Scan for the cell matching the given text and deliver its [x, y] coordinate at center. 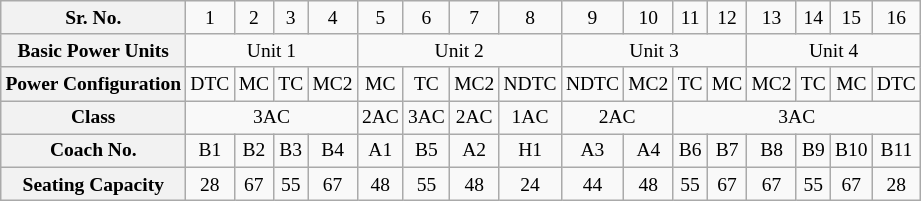
5 [380, 18]
7 [474, 18]
24 [530, 184]
Coach No. [94, 150]
B3 [291, 150]
3 [291, 18]
Seating Capacity [94, 184]
B7 [727, 150]
B8 [772, 150]
Basic Power Units [94, 50]
A2 [474, 150]
15 [851, 18]
B4 [332, 150]
A3 [592, 150]
B9 [813, 150]
Unit 1 [272, 50]
4 [332, 18]
A1 [380, 150]
12 [727, 18]
44 [592, 184]
B5 [426, 150]
9 [592, 18]
B1 [210, 150]
16 [896, 18]
Class [94, 118]
8 [530, 18]
B2 [254, 150]
B10 [851, 150]
11 [690, 18]
Unit 2 [459, 50]
6 [426, 18]
2 [254, 18]
B6 [690, 150]
B11 [896, 150]
Sr. No. [94, 18]
1 [210, 18]
Unit 3 [654, 50]
Unit 4 [834, 50]
1AC [530, 118]
A4 [648, 150]
H1 [530, 150]
14 [813, 18]
10 [648, 18]
13 [772, 18]
Power Configuration [94, 84]
